Provide the [x, y] coordinate of the cell's center where the given text is located.  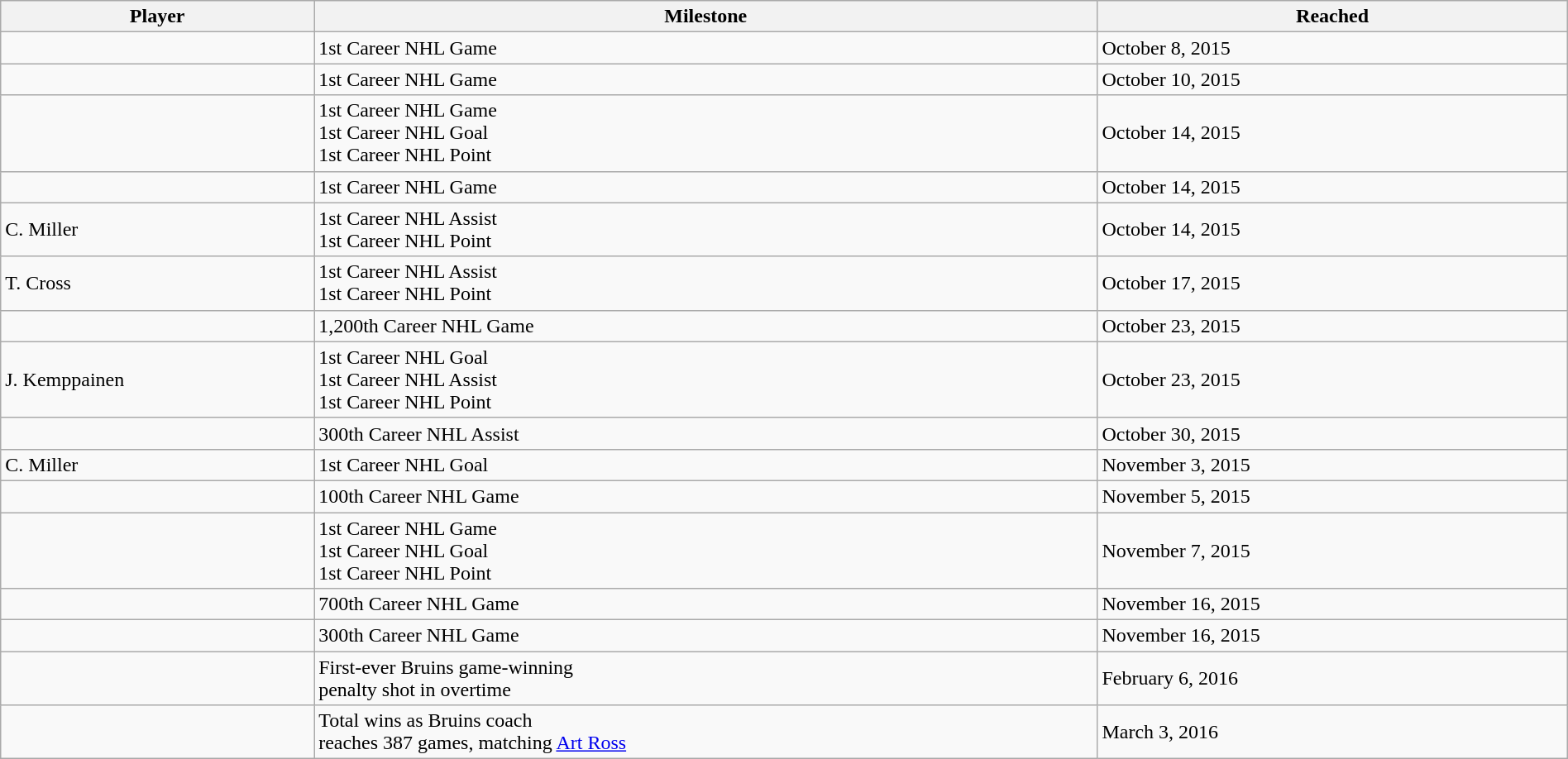
700th Career NHL Game [706, 604]
1st Career NHL Goal1st Career NHL Assist1st Career NHL Point [706, 379]
Reached [1332, 17]
First-ever Bruins game-winningpenalty shot in overtime [706, 678]
Milestone [706, 17]
100th Career NHL Game [706, 496]
Total wins as Bruins coachreaches 387 games, matching Art Ross [706, 733]
October 10, 2015 [1332, 79]
J. Kemppainen [157, 379]
November 3, 2015 [1332, 465]
1,200th Career NHL Game [706, 326]
Player [157, 17]
November 7, 2015 [1332, 551]
March 3, 2016 [1332, 733]
February 6, 2016 [1332, 678]
1st Career NHL Goal [706, 465]
300th Career NHL Game [706, 636]
300th Career NHL Assist [706, 433]
November 5, 2015 [1332, 496]
October 17, 2015 [1332, 283]
October 30, 2015 [1332, 433]
October 8, 2015 [1332, 48]
T. Cross [157, 283]
